Pinpoint the cell where the given text exists, returning its (X, Y) midpoint coordinate. 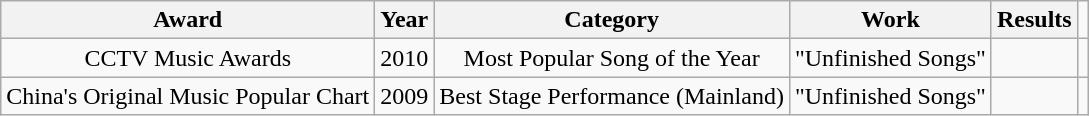
2010 (404, 58)
Most Popular Song of the Year (612, 58)
Work (890, 20)
Results (1034, 20)
2009 (404, 96)
CCTV Music Awards (188, 58)
Year (404, 20)
Category (612, 20)
China's Original Music Popular Chart (188, 96)
Award (188, 20)
Best Stage Performance (Mainland) (612, 96)
